Pinpoint the cell where the given text exists, returning its (X, Y) midpoint coordinate. 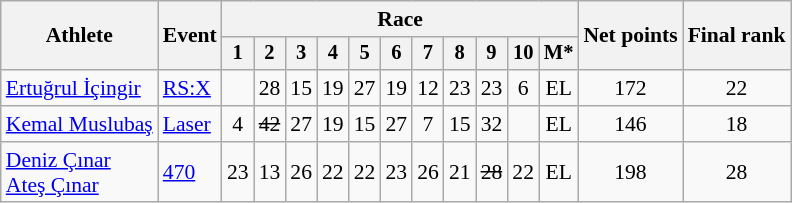
18 (737, 124)
42 (270, 124)
Laser (190, 124)
146 (630, 124)
Net points (630, 36)
Race (400, 19)
8 (460, 54)
M* (558, 54)
5 (365, 54)
9 (492, 54)
Ertuğrul İçingir (80, 88)
13 (270, 172)
1 (238, 54)
470 (190, 172)
32 (492, 124)
198 (630, 172)
172 (630, 88)
Final rank (737, 36)
2 (270, 54)
21 (460, 172)
10 (523, 54)
RS:X (190, 88)
Event (190, 36)
12 (428, 88)
Athlete (80, 36)
Kemal Muslubaş (80, 124)
3 (301, 54)
Deniz Çınar Ateş Çınar (80, 172)
